Detect which cell encompasses the target text, then output its (X, Y) center coordinate. 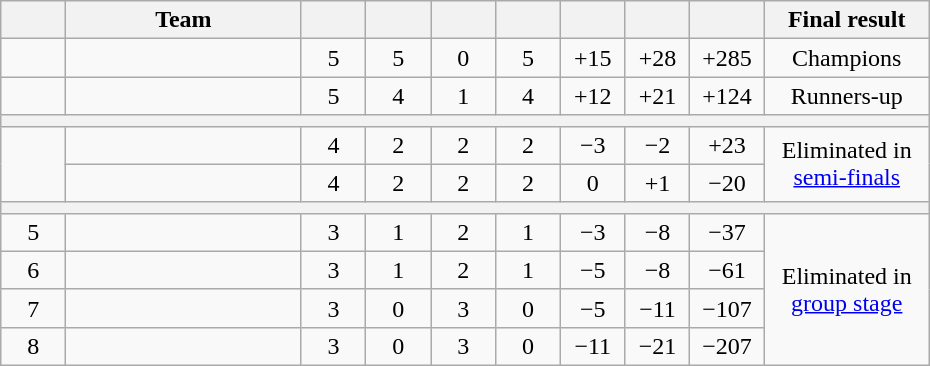
Eliminated in group stage (846, 289)
+285 (727, 58)
+124 (727, 96)
+21 (658, 96)
+23 (727, 145)
8 (34, 346)
Eliminated in semi-finals (846, 164)
−21 (658, 346)
+1 (658, 183)
−107 (727, 308)
Team (184, 20)
−61 (727, 270)
Runners-up (846, 96)
7 (34, 308)
6 (34, 270)
+12 (592, 96)
+15 (592, 58)
Final result (846, 20)
+28 (658, 58)
−20 (727, 183)
−207 (727, 346)
Champions (846, 58)
−37 (727, 232)
−2 (658, 145)
